Output the (x, y) coordinate of the center of the cell containing the given text.  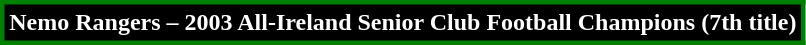
Nemo Rangers – 2003 All-Ireland Senior Club Football Champions (7th title) (402, 22)
